Provide the [X, Y] coordinate of the cell's center where the given text is located.  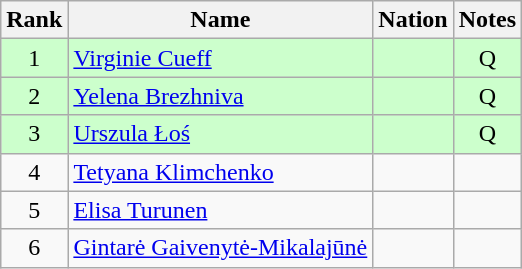
Name [220, 20]
Urszula Łoś [220, 134]
Tetyana Klimchenko [220, 172]
Yelena Brezhniva [220, 96]
Notes [487, 20]
4 [34, 172]
Rank [34, 20]
Gintarė Gaivenytė-Mikalajūnė [220, 248]
3 [34, 134]
Virginie Cueff [220, 58]
2 [34, 96]
1 [34, 58]
Nation [413, 20]
Elisa Turunen [220, 210]
6 [34, 248]
5 [34, 210]
